Provide the (x, y) coordinate of the cell's center where the given text is located.  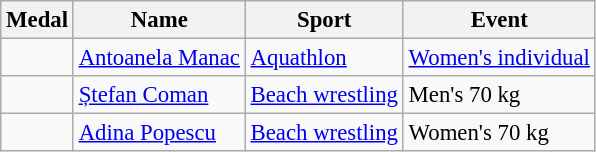
Name (159, 20)
Men's 70 kg (499, 95)
Antoanela Manac (159, 58)
Adina Popescu (159, 133)
Sport (324, 20)
Aquathlon (324, 58)
Event (499, 20)
Medal (38, 20)
Women's 70 kg (499, 133)
Women's individual (499, 58)
Ștefan Coman (159, 95)
